Determine the (x, y) coordinate at the center of the cell enclosing the given text.  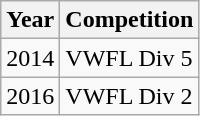
VWFL Div 5 (130, 58)
VWFL Div 2 (130, 96)
Competition (130, 20)
2016 (30, 96)
2014 (30, 58)
Year (30, 20)
